Return [X, Y] of the center of cell containing provided text 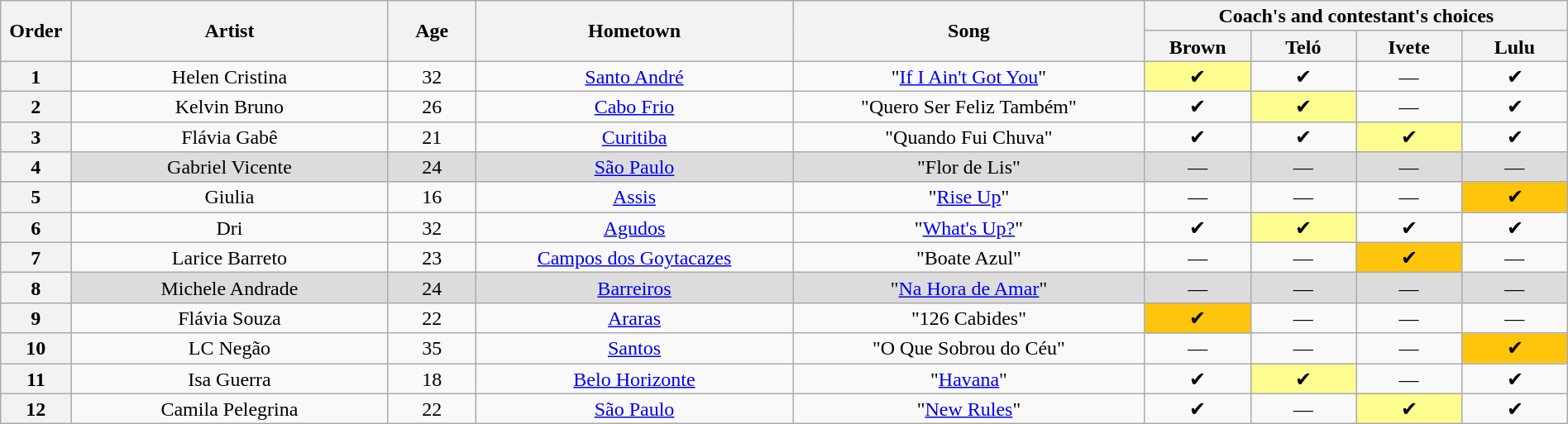
Flávia Souza [230, 317]
Order [36, 31]
Song [969, 31]
5 [36, 197]
9 [36, 317]
2 [36, 106]
Lulu [1514, 46]
"If I Ain't Got You" [969, 76]
Brown [1198, 46]
Coach's and contestant's choices [1356, 17]
Kelvin Bruno [230, 106]
6 [36, 228]
Barreiros [633, 288]
1 [36, 76]
Santo André [633, 76]
"Na Hora de Amar" [969, 288]
"Flor de Lis" [969, 167]
"Quando Fui Chuva" [969, 137]
Giulia [230, 197]
18 [432, 379]
Helen Cristina [230, 76]
"Quero Ser Feliz Também" [969, 106]
Artist [230, 31]
Gabriel Vicente [230, 167]
Santos [633, 349]
"Rise Up" [969, 197]
Cabo Frio [633, 106]
26 [432, 106]
Assis [633, 197]
21 [432, 137]
4 [36, 167]
11 [36, 379]
Campos dos Goytacazes [633, 258]
35 [432, 349]
"O Que Sobrou do Céu" [969, 349]
Curitiba [633, 137]
Ivete [1409, 46]
16 [432, 197]
Camila Pelegrina [230, 408]
Isa Guerra [230, 379]
Dri [230, 228]
Michele Andrade [230, 288]
"126 Cabides" [969, 317]
23 [432, 258]
Flávia Gabê [230, 137]
Age [432, 31]
10 [36, 349]
Teló [1303, 46]
Larice Barreto [230, 258]
Araras [633, 317]
LC Negão [230, 349]
Belo Horizonte [633, 379]
7 [36, 258]
"Havana" [969, 379]
3 [36, 137]
"New Rules" [969, 408]
"What's Up?" [969, 228]
Hometown [633, 31]
8 [36, 288]
Agudos [633, 228]
12 [36, 408]
"Boate Azul" [969, 258]
